Determine the [X, Y] coordinate at the center of the cell enclosing the given text.  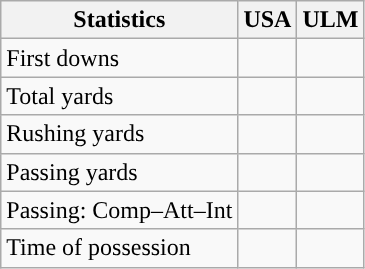
Time of possession [120, 248]
USA [268, 20]
ULM [330, 20]
Passing: Comp–Att–Int [120, 210]
Passing yards [120, 172]
First downs [120, 58]
Total yards [120, 96]
Rushing yards [120, 134]
Statistics [120, 20]
